Extract the [X, Y] coordinate from the center of the cell holding the provided text.  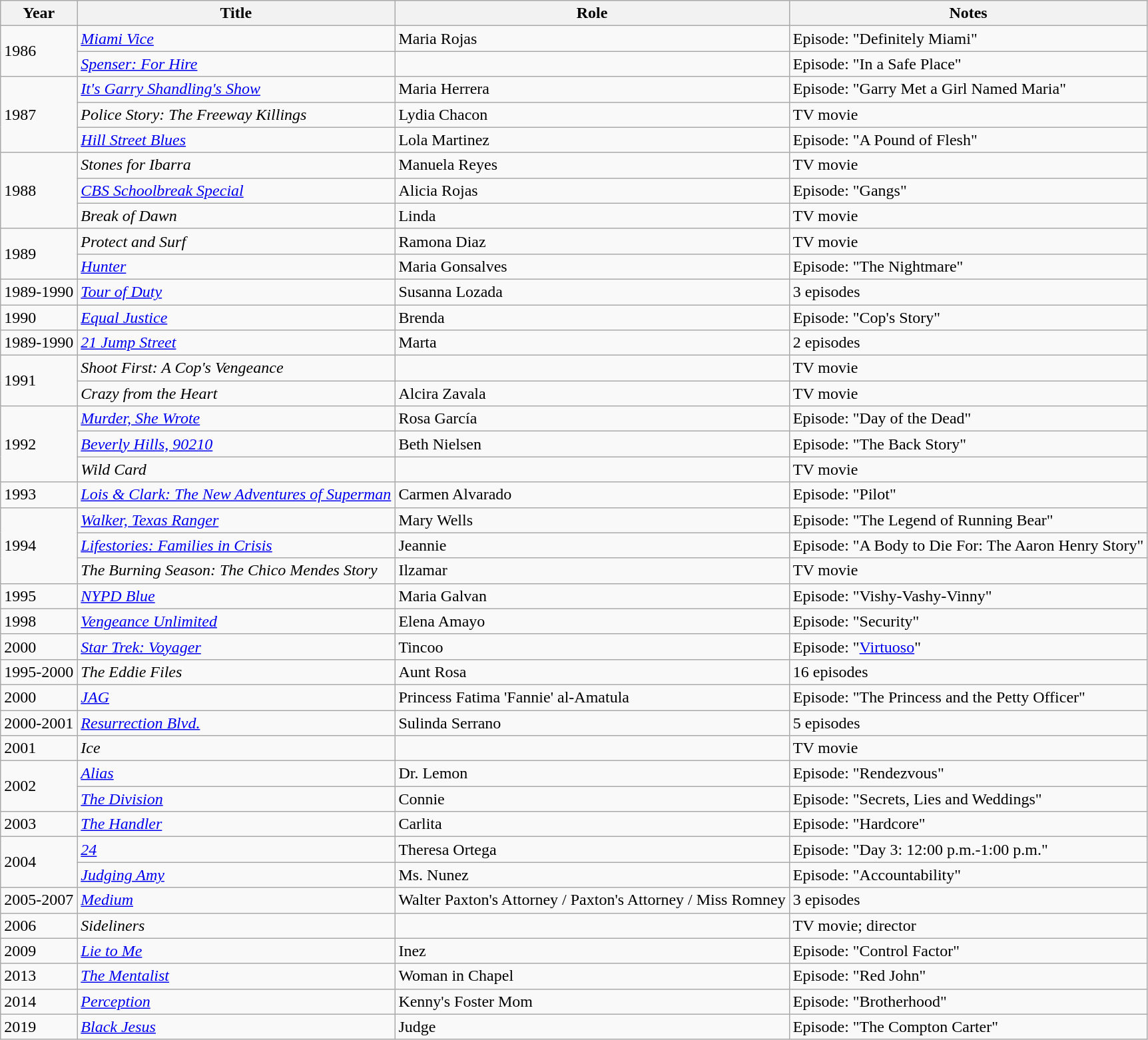
NYPD Blue [236, 596]
Theresa Ortega [592, 850]
Episode: "Gangs" [968, 190]
Alias [236, 774]
Title [236, 13]
Susanna Lozada [592, 292]
Sulinda Serrano [592, 722]
24 [236, 850]
The Burning Season: The Chico Mendes Story [236, 571]
Episode: "Definitely Miami" [968, 39]
Episode: "Brotherhood" [968, 1001]
1986 [39, 51]
2006 [39, 925]
2000-2001 [39, 722]
1995 [39, 596]
TV movie; director [968, 925]
Episode: "In a Safe Place" [968, 64]
1988 [39, 190]
2019 [39, 1027]
Role [592, 13]
Alicia Rojas [592, 190]
Shoot First: A Cop's Vengeance [236, 368]
Medium [236, 900]
The Handler [236, 824]
Resurrection Blvd. [236, 722]
Ice [236, 748]
Episode: "The Compton Carter" [968, 1027]
Carlita [592, 824]
Maria Rojas [592, 39]
CBS Schoolbreak Special [236, 190]
Kenny's Foster Mom [592, 1001]
2014 [39, 1001]
2001 [39, 748]
The Mentalist [236, 976]
Linda [592, 216]
Beth Nielsen [592, 444]
Sideliners [236, 925]
Manuela Reyes [592, 165]
Brenda [592, 318]
Episode: "Rendezvous" [968, 774]
2 episodes [968, 343]
Lois & Clark: The New Adventures of Superman [236, 495]
1998 [39, 621]
Hunter [236, 266]
1995-2000 [39, 672]
2002 [39, 786]
Rosa García [592, 419]
Marta [592, 343]
Alcira Zavala [592, 393]
Episode: "Accountability" [968, 875]
Woman in Chapel [592, 976]
Crazy from the Heart [236, 393]
Judge [592, 1027]
Mary Wells [592, 520]
Beverly Hills, 90210 [236, 444]
Wild Card [236, 469]
The Eddie Files [236, 672]
Lydia Chacon [592, 115]
Inez [592, 951]
16 episodes [968, 672]
Episode: "A Pound of Flesh" [968, 140]
Tour of Duty [236, 292]
Lie to Me [236, 951]
1987 [39, 115]
Miami Vice [236, 39]
2003 [39, 824]
1990 [39, 318]
Tincoo [592, 647]
1991 [39, 381]
2004 [39, 862]
Lola Martinez [592, 140]
Episode: "Virtuoso" [968, 647]
Hill Street Blues [236, 140]
Aunt Rosa [592, 672]
1994 [39, 545]
Episode: "Pilot" [968, 495]
Stones for Ibarra [236, 165]
Episode: "Red John" [968, 976]
Break of Dawn [236, 216]
Episode: "The Back Story" [968, 444]
Ramona Diaz [592, 241]
Judging Amy [236, 875]
Connie [592, 799]
5 episodes [968, 722]
Episode: "Vishy-Vashy-Vinny" [968, 596]
2009 [39, 951]
1989 [39, 254]
Lifestories: Families in Crisis [236, 545]
Episode: "Control Factor" [968, 951]
Episode: "Cop's Story" [968, 318]
JAG [236, 697]
Equal Justice [236, 318]
Episode: "A Body to Die For: The Aaron Henry Story" [968, 545]
Maria Galvan [592, 596]
Spenser: For Hire [236, 64]
Vengeance Unlimited [236, 621]
Elena Amayo [592, 621]
Police Story: The Freeway Killings [236, 115]
Episode: "Day of the Dead" [968, 419]
Maria Gonsalves [592, 266]
Jeannie [592, 545]
Star Trek: Voyager [236, 647]
Walker, Texas Ranger [236, 520]
Episode: "Hardcore" [968, 824]
Episode: "Garry Met a Girl Named Maria" [968, 89]
2013 [39, 976]
Black Jesus [236, 1027]
The Division [236, 799]
Perception [236, 1001]
Walter Paxton's Attorney / Paxton's Attorney / Miss Romney [592, 900]
1993 [39, 495]
Princess Fatima 'Fannie' al-Amatula [592, 697]
Episode: "The Legend of Running Bear" [968, 520]
Year [39, 13]
Maria Herrera [592, 89]
Episode: "The Princess and the Petty Officer" [968, 697]
Protect and Surf [236, 241]
21 Jump Street [236, 343]
It's Garry Shandling's Show [236, 89]
Carmen Alvarado [592, 495]
Notes [968, 13]
Murder, She Wrote [236, 419]
Episode: "The Nightmare" [968, 266]
1992 [39, 444]
Dr. Lemon [592, 774]
Episode: "Secrets, Lies and Weddings" [968, 799]
Episode: "Security" [968, 621]
Ms. Nunez [592, 875]
Ilzamar [592, 571]
2005-2007 [39, 900]
Episode: "Day 3: 12:00 p.m.-1:00 p.m." [968, 850]
